Identify which cell holds the provided text, then report its (X, Y) central coordinate. 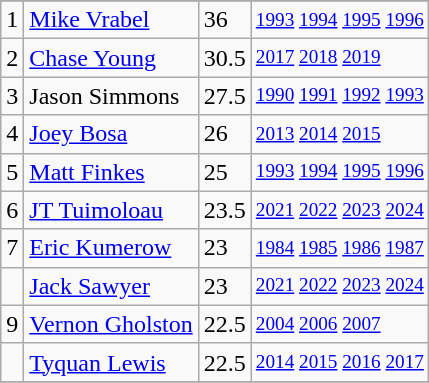
36 (224, 20)
2004 2006 2007 (340, 324)
5 (12, 172)
30.5 (224, 58)
Jason Simmons (111, 96)
2014 2015 2016 2017 (340, 362)
Tyquan Lewis (111, 362)
7 (12, 248)
2 (12, 58)
1990 1991 1992 1993 (340, 96)
4 (12, 134)
27.5 (224, 96)
2013 2014 2015 (340, 134)
Chase Young (111, 58)
Eric Kumerow (111, 248)
23.5 (224, 210)
6 (12, 210)
3 (12, 96)
1 (12, 20)
26 (224, 134)
Mike Vrabel (111, 20)
2017 2018 2019 (340, 58)
1984 1985 1986 1987 (340, 248)
9 (12, 324)
Jack Sawyer (111, 286)
25 (224, 172)
Vernon Gholston (111, 324)
Joey Bosa (111, 134)
JT Tuimoloau (111, 210)
Matt Finkes (111, 172)
